Search for the cell housing the specified text and yield its [X, Y] center coordinate. 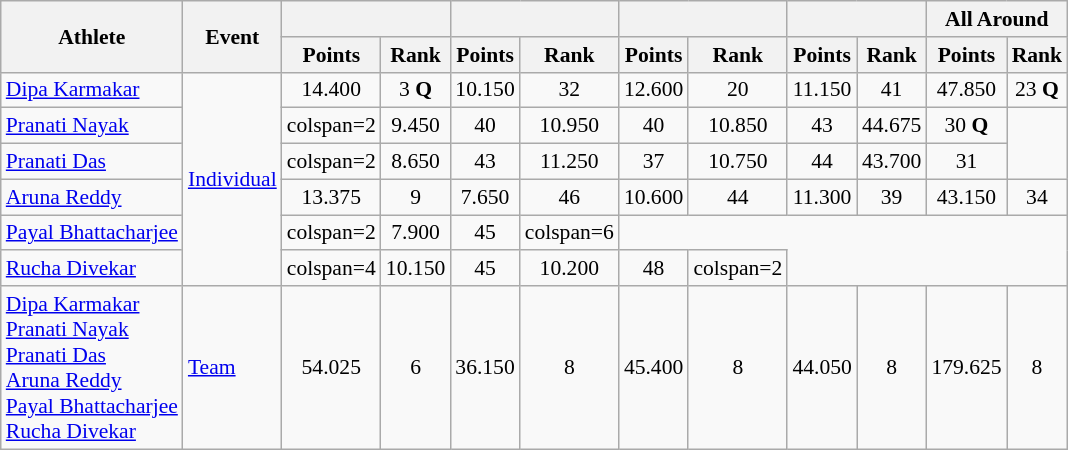
46 [570, 197]
Rucha Divekar [92, 269]
Athlete [92, 36]
Aruna Reddy [92, 197]
36.150 [484, 368]
11.250 [570, 162]
41 [892, 90]
Pranati Das [92, 162]
All Around [996, 19]
Dipa Karmakar [92, 90]
10.850 [738, 126]
Dipa KarmakarPranati NayakPranati DasAruna ReddyPayal BhattacharjeeRucha Divekar [92, 368]
colspan=6 [570, 233]
34 [1038, 197]
6 [416, 368]
Payal Bhattacharjee [92, 233]
31 [966, 162]
43.150 [966, 197]
54.025 [332, 368]
colspan=4 [332, 269]
39 [892, 197]
47.850 [966, 90]
48 [654, 269]
44.675 [892, 126]
Team [232, 368]
43.700 [892, 162]
9.450 [416, 126]
23 Q [1038, 90]
37 [654, 162]
11.150 [822, 90]
10.950 [570, 126]
3 Q [416, 90]
Individual [232, 179]
44.050 [822, 368]
179.625 [966, 368]
32 [570, 90]
30 Q [966, 126]
7.900 [416, 233]
11.300 [822, 197]
12.600 [654, 90]
8.650 [416, 162]
Pranati Nayak [92, 126]
10.750 [738, 162]
9 [416, 197]
45.400 [654, 368]
10.200 [570, 269]
13.375 [332, 197]
10.600 [654, 197]
20 [738, 90]
14.400 [332, 90]
Event [232, 36]
7.650 [484, 197]
